Detect which cell encompasses the target text, then output its (X, Y) center coordinate. 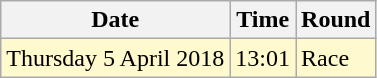
Date (116, 20)
Time (263, 20)
Round (336, 20)
Race (336, 58)
13:01 (263, 58)
Thursday 5 April 2018 (116, 58)
